Return (X, Y) of the center of cell containing provided text 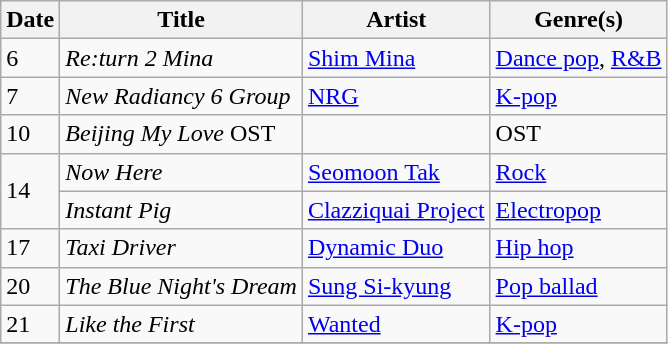
Taxi Driver (182, 248)
20 (30, 286)
21 (30, 324)
Electropop (578, 210)
Pop ballad (578, 286)
10 (30, 134)
Rock (578, 172)
Artist (396, 20)
Seomoon Tak (396, 172)
Dance pop, R&B (578, 58)
OST (578, 134)
Genre(s) (578, 20)
New Radiancy 6 Group (182, 96)
Hip hop (578, 248)
Sung Si-kyung (396, 286)
17 (30, 248)
Re:turn 2 Mina (182, 58)
Instant Pig (182, 210)
Dynamic Duo (396, 248)
Wanted (396, 324)
14 (30, 191)
Like the First (182, 324)
Beijing My Love OST (182, 134)
The Blue Night's Dream (182, 286)
7 (30, 96)
Title (182, 20)
NRG (396, 96)
6 (30, 58)
Date (30, 20)
Shim Mina (396, 58)
Clazziquai Project (396, 210)
Now Here (182, 172)
